Identify which cell holds the provided text, then report its [X, Y] central coordinate. 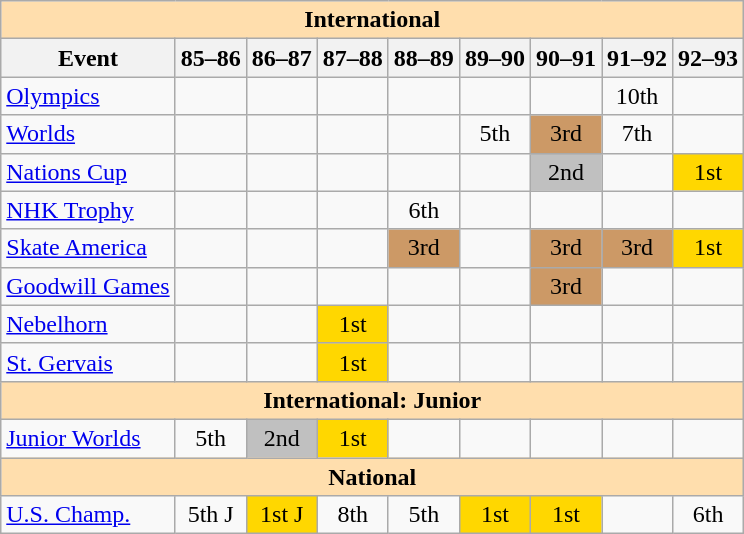
Goodwill Games [88, 286]
Nebelhorn [88, 324]
Event [88, 58]
86–87 [282, 58]
88–89 [424, 58]
91–92 [638, 58]
St. Gervais [88, 362]
10th [638, 96]
Skate America [88, 248]
1st J [282, 515]
85–86 [210, 58]
87–88 [352, 58]
National [372, 477]
Olympics [88, 96]
Worlds [88, 134]
92–93 [708, 58]
8th [352, 515]
90–91 [566, 58]
International [372, 20]
Junior Worlds [88, 438]
International: Junior [372, 400]
U.S. Champ. [88, 515]
7th [638, 134]
89–90 [494, 58]
Nations Cup [88, 172]
5th J [210, 515]
NHK Trophy [88, 210]
